Locate the cell with the specified text and output its (X, Y) center coordinate. 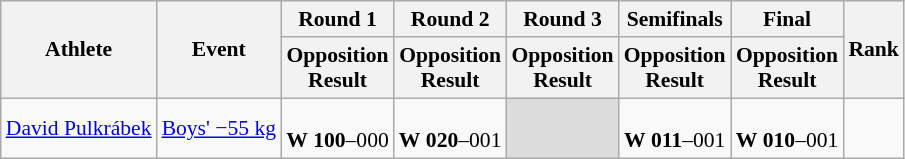
W 020–001 (450, 128)
Round 3 (562, 19)
W 100–000 (338, 128)
W 010–001 (788, 128)
Final (788, 19)
Rank (874, 50)
Round 2 (450, 19)
Event (220, 50)
Athlete (79, 50)
David Pulkrábek (79, 128)
Round 1 (338, 19)
Boys' −55 kg (220, 128)
Semifinals (675, 19)
W 011–001 (675, 128)
